Scan for the cell matching the given text and deliver its (x, y) coordinate at center. 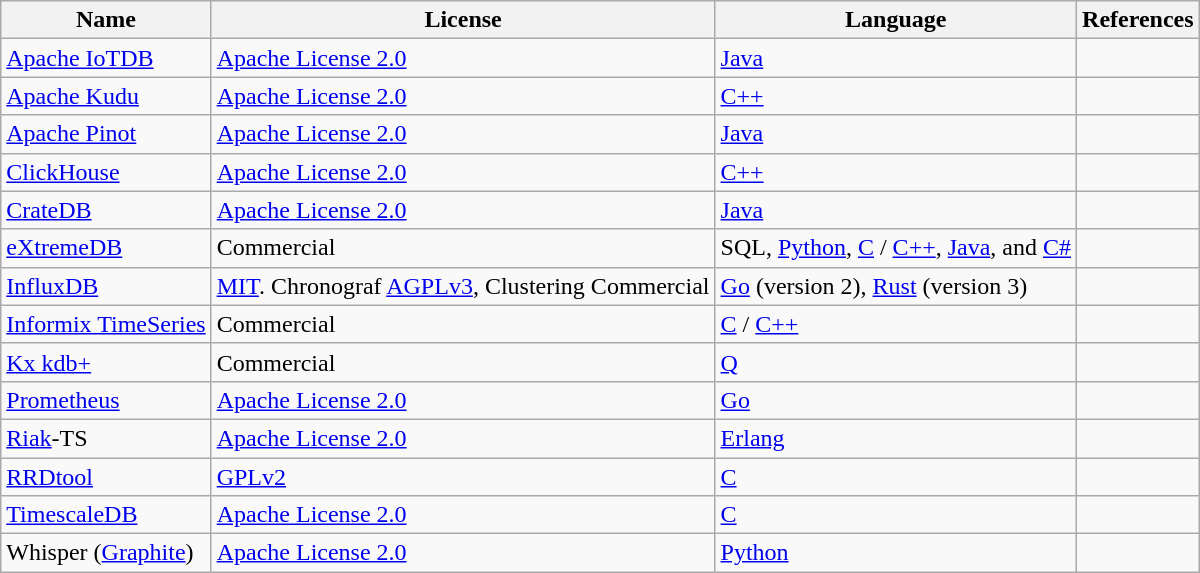
Go (version 2), Rust (version 3) (896, 286)
CrateDB (106, 210)
Q (896, 362)
Whisper (Graphite) (106, 553)
TimescaleDB (106, 515)
SQL, Python, C / C++, Java, and C# (896, 248)
GPLv2 (463, 477)
References (1138, 20)
MIT. Chronograf AGPLv3, Clustering Commercial (463, 286)
Name (106, 20)
Go (896, 400)
ClickHouse (106, 172)
Erlang (896, 438)
License (463, 20)
eXtremeDB (106, 248)
C / C++ (896, 324)
InfluxDB (106, 286)
Language (896, 20)
Apache IoTDB (106, 58)
Riak-TS (106, 438)
Python (896, 553)
Prometheus (106, 400)
Apache Kudu (106, 96)
RRDtool (106, 477)
Kx kdb+ (106, 362)
Informix TimeSeries (106, 324)
Apache Pinot (106, 134)
